Determine the [x, y] coordinate at the center of the cell enclosing the given text.  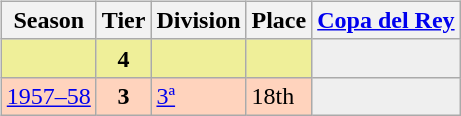
Place [279, 20]
Season [48, 20]
3 [124, 96]
Copa del Rey [386, 20]
1957–58 [48, 96]
3ª [198, 96]
Tier [124, 20]
4 [124, 58]
Division [198, 20]
18th [279, 96]
